Extract the (X, Y) coordinate from the center of the cell holding the provided text.  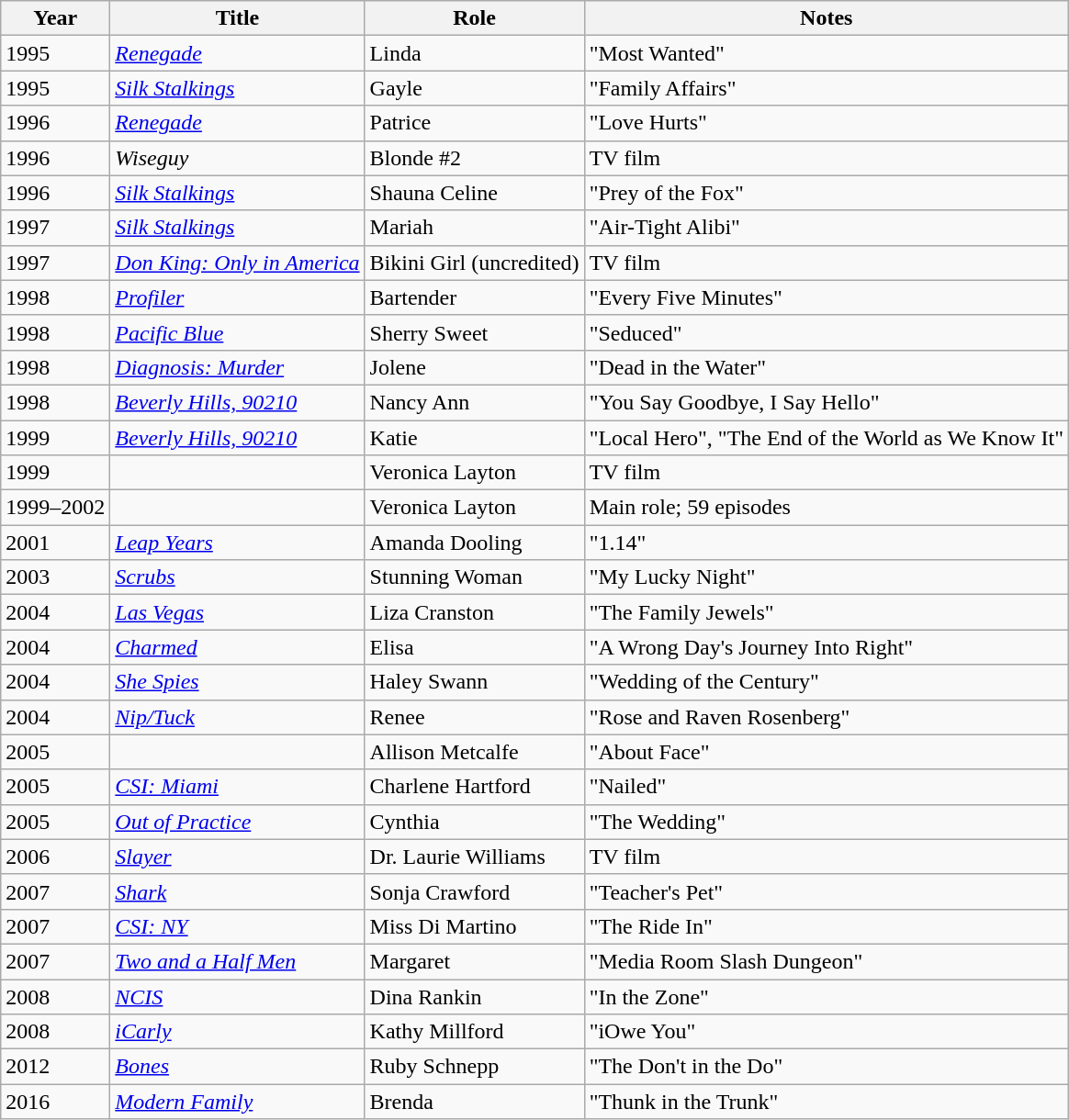
Two and a Half Men (237, 961)
Bones (237, 1067)
"Most Wanted" (827, 53)
Mariah (474, 228)
NCIS (237, 996)
Role (474, 18)
"A Wrong Day's Journey Into Right" (827, 647)
"Teacher's Pet" (827, 891)
Don King: Only in America (237, 263)
Pacific Blue (237, 332)
"The Don't in the Do" (827, 1067)
Brenda (474, 1102)
Modern Family (237, 1102)
"In the Zone" (827, 996)
Miss Di Martino (474, 926)
Out of Practice (237, 822)
Scrubs (237, 577)
2012 (55, 1067)
iCarly (237, 1032)
2003 (55, 577)
"Wedding of the Century" (827, 682)
"Nailed" (827, 787)
"Seduced" (827, 332)
Elisa (474, 647)
Leap Years (237, 543)
Katie (474, 438)
Diagnosis: Murder (237, 367)
"You Say Goodbye, I Say Hello" (827, 402)
"1.14" (827, 543)
Notes (827, 18)
Sonja Crawford (474, 891)
"Media Room Slash Dungeon" (827, 961)
"Thunk in the Trunk" (827, 1102)
She Spies (237, 682)
2001 (55, 543)
1999–2002 (55, 508)
Allison Metcalfe (474, 752)
"Dead in the Water" (827, 367)
"My Lucky Night" (827, 577)
Blonde #2 (474, 158)
2016 (55, 1102)
Title (237, 18)
Haley Swann (474, 682)
Bartender (474, 297)
2006 (55, 857)
Patrice (474, 123)
Las Vegas (237, 612)
"iOwe You" (827, 1032)
Main role; 59 episodes (827, 508)
Renee (474, 717)
Dr. Laurie Williams (474, 857)
Profiler (237, 297)
CSI: Miami (237, 787)
Ruby Schnepp (474, 1067)
"Rose and Raven Rosenberg" (827, 717)
Stunning Woman (474, 577)
"Love Hurts" (827, 123)
Dina Rankin (474, 996)
Amanda Dooling (474, 543)
Bikini Girl (uncredited) (474, 263)
"The Family Jewels" (827, 612)
Year (55, 18)
Cynthia (474, 822)
Slayer (237, 857)
"About Face" (827, 752)
"Prey of the Fox" (827, 193)
"Every Five Minutes" (827, 297)
Shark (237, 891)
Charmed (237, 647)
"The Ride In" (827, 926)
Margaret (474, 961)
Jolene (474, 367)
Linda (474, 53)
Kathy Millford (474, 1032)
Liza Cranston (474, 612)
Gayle (474, 88)
"The Wedding" (827, 822)
Sherry Sweet (474, 332)
CSI: NY (237, 926)
"Family Affairs" (827, 88)
Shauna Celine (474, 193)
Nip/Tuck (237, 717)
"Air-Tight Alibi" (827, 228)
"Local Hero", "The End of the World as We Know It" (827, 438)
Charlene Hartford (474, 787)
Nancy Ann (474, 402)
Wiseguy (237, 158)
